Detect which cell encompasses the target text, then output its (X, Y) center coordinate. 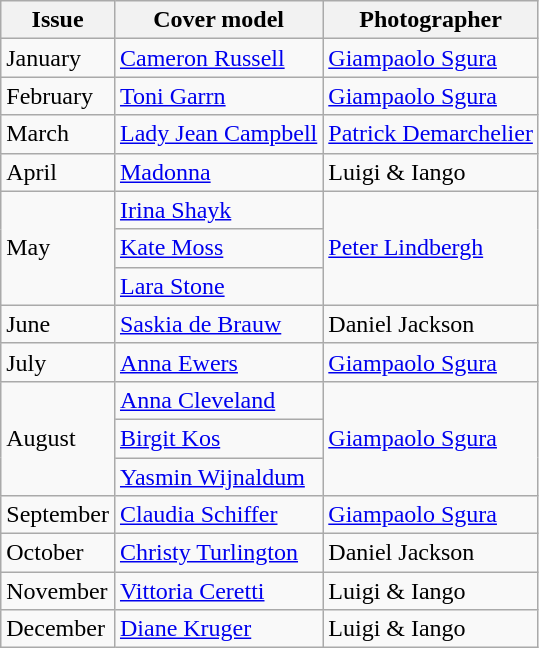
August (58, 438)
March (58, 134)
February (58, 96)
April (58, 172)
Lady Jean Campbell (218, 134)
Irina Shayk (218, 210)
September (58, 515)
Claudia Schiffer (218, 515)
Cover model (218, 20)
October (58, 553)
Peter Lindbergh (431, 248)
Toni Garrn (218, 96)
July (58, 362)
November (58, 591)
Issue (58, 20)
Birgit Kos (218, 438)
May (58, 248)
Vittoria Ceretti (218, 591)
Anna Ewers (218, 362)
Christy Turlington (218, 553)
Anna Cleveland (218, 400)
Madonna (218, 172)
Patrick Demarchelier (431, 134)
Kate Moss (218, 248)
June (58, 324)
Diane Kruger (218, 629)
Saskia de Brauw (218, 324)
Lara Stone (218, 286)
December (58, 629)
Photographer (431, 20)
January (58, 58)
Cameron Russell (218, 58)
Yasmin Wijnaldum (218, 477)
